Identify which cell holds the provided text, then report its (X, Y) central coordinate. 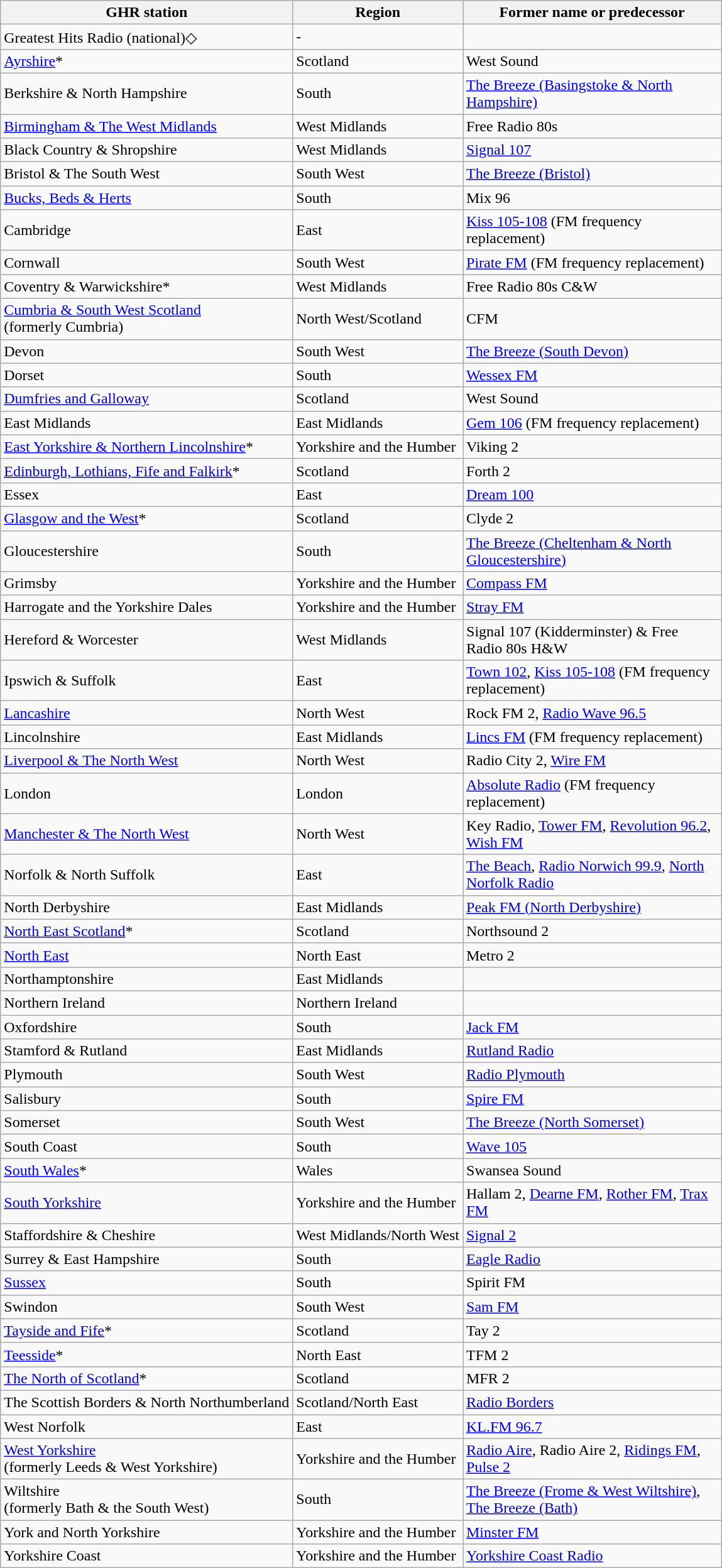
Liverpool & The North West (147, 761)
TFM 2 (592, 1354)
Plymouth (147, 1075)
The Breeze (Bristol) (592, 174)
CFM (592, 319)
West Norfolk (147, 1427)
The Breeze (Basingstoke & North Hampshire) (592, 93)
East Yorkshire & Northern Lincolnshire* (147, 447)
Ipswich & Suffolk (147, 681)
Pirate FM (FM frequency replacement) (592, 263)
Hereford & Worcester (147, 640)
Staffordshire & Cheshire (147, 1235)
Gloucestershire (147, 550)
Dumfries and Galloway (147, 399)
The Breeze (Frome & West Wiltshire), The Breeze (Bath) (592, 1500)
Metro 2 (592, 955)
Sam FM (592, 1307)
Tayside and Fife* (147, 1331)
West Midlands/North West (378, 1235)
Key Radio, Tower FM, Revolution 96.2, Wish FM (592, 834)
Hallam 2, Dearne FM, Rother FM, Trax FM (592, 1202)
Coventry & Warwickshire* (147, 286)
North East Scotland* (147, 931)
Northsound 2 (592, 931)
Harrogate and the Yorkshire Dales (147, 607)
York and North Yorkshire (147, 1532)
Manchester & The North West (147, 834)
KL.FM 96.7 (592, 1427)
Cumbria & South West Scotland(formerly Cumbria) (147, 319)
Edinburgh, Lothians, Fife and Falkirk* (147, 471)
Essex (147, 494)
The North of Scotland* (147, 1378)
Tay 2 (592, 1331)
Swindon (147, 1307)
The Scottish Borders & North Northumberland (147, 1402)
Scotland/North East (378, 1402)
Gem 106 (FM frequency replacement) (592, 423)
Black Country & Shropshire (147, 150)
South Wales* (147, 1170)
Teesside* (147, 1354)
Greatest Hits Radio (national)◇ (147, 37)
Rock FM 2, Radio Wave 96.5 (592, 713)
Free Radio 80s C&W (592, 286)
Lincs FM (FM frequency replacement) (592, 737)
Signal 107 (592, 150)
Region (378, 13)
Salisbury (147, 1099)
Wessex FM (592, 375)
The Breeze (North Somerset) (592, 1123)
Oxfordshire (147, 1027)
Radio Plymouth (592, 1075)
West Yorkshire(formerly Leeds & West Yorkshire) (147, 1459)
Radio Aire, Radio Aire 2, Ridings FM, Pulse 2 (592, 1459)
The Breeze (South Devon) (592, 351)
The Beach, Radio Norwich 99.9, North Norfolk Radio (592, 874)
Signal 107 (Kidderminster) & Free Radio 80s H&W (592, 640)
Eagle Radio (592, 1259)
The Breeze (Cheltenham & North Gloucestershire) (592, 550)
Sussex (147, 1283)
Minster FM (592, 1532)
Forth 2 (592, 471)
Free Radio 80s (592, 126)
Birmingham & The West Midlands (147, 126)
Cambridge (147, 230)
Compass FM (592, 584)
Wales (378, 1170)
South Coast (147, 1146)
Radio City 2, Wire FM (592, 761)
Absolute Radio (FM frequency replacement) (592, 793)
Stray FM (592, 607)
Somerset (147, 1123)
Surrey & East Hampshire (147, 1259)
Cornwall (147, 263)
Radio Borders (592, 1402)
Bristol & The South West (147, 174)
Lancashire (147, 713)
Spire FM (592, 1099)
Town 102, Kiss 105-108 (FM frequency replacement) (592, 681)
Yorkshire Coast Radio (592, 1556)
Yorkshire Coast (147, 1556)
Mix 96 (592, 198)
South Yorkshire (147, 1202)
Spirit FM (592, 1283)
Clyde 2 (592, 518)
Northamptonshire (147, 979)
Rutland Radio (592, 1051)
Signal 2 (592, 1235)
Berkshire & North Hampshire (147, 93)
Stamford & Rutland (147, 1051)
Grimsby (147, 584)
Bucks, Beds & Herts (147, 198)
Jack FM (592, 1027)
GHR station (147, 13)
Dorset (147, 375)
- (378, 37)
Swansea Sound (592, 1170)
Former name or predecessor (592, 13)
Lincolnshire (147, 737)
Ayrshire* (147, 61)
Wiltshire(formerly Bath & the South West) (147, 1500)
Wave 105 (592, 1146)
Norfolk & North Suffolk (147, 874)
Glasgow and the West* (147, 518)
North West/Scotland (378, 319)
Dream 100 (592, 494)
Devon (147, 351)
Viking 2 (592, 447)
Peak FM (North Derbyshire) (592, 907)
North Derbyshire (147, 907)
Kiss 105-108 (FM frequency replacement) (592, 230)
MFR 2 (592, 1378)
